From the cell containing the given text, extract its center point as (X, Y) coordinate. 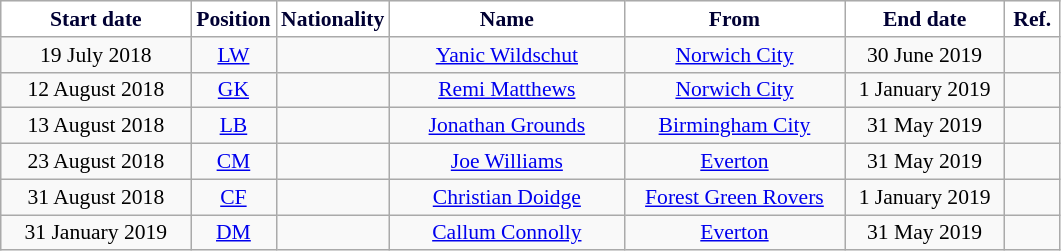
Nationality (332, 19)
CF (234, 197)
End date (925, 19)
Remi Matthews (506, 90)
Start date (96, 19)
Forest Green Rovers (734, 197)
LB (234, 126)
Yanic Wildschut (506, 55)
13 August 2018 (96, 126)
CM (234, 162)
30 June 2019 (925, 55)
LW (234, 55)
DM (234, 233)
GK (234, 90)
23 August 2018 (96, 162)
Position (234, 19)
Joe Williams (506, 162)
Ref. (1032, 19)
From (734, 19)
19 July 2018 (96, 55)
Callum Connolly (506, 233)
Christian Doidge (506, 197)
Name (506, 19)
12 August 2018 (96, 90)
Birmingham City (734, 126)
Jonathan Grounds (506, 126)
31 January 2019 (96, 233)
31 August 2018 (96, 197)
